From the cell containing the given text, extract its center point as [X, Y] coordinate. 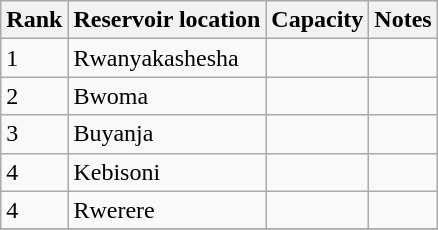
Buyanja [167, 134]
3 [34, 134]
Notes [403, 20]
Reservoir location [167, 20]
Rank [34, 20]
Kebisoni [167, 172]
Capacity [318, 20]
2 [34, 96]
Rwerere [167, 210]
1 [34, 58]
Rwanyakashesha [167, 58]
Bwoma [167, 96]
